Scan for the cell matching the given text and deliver its (x, y) coordinate at center. 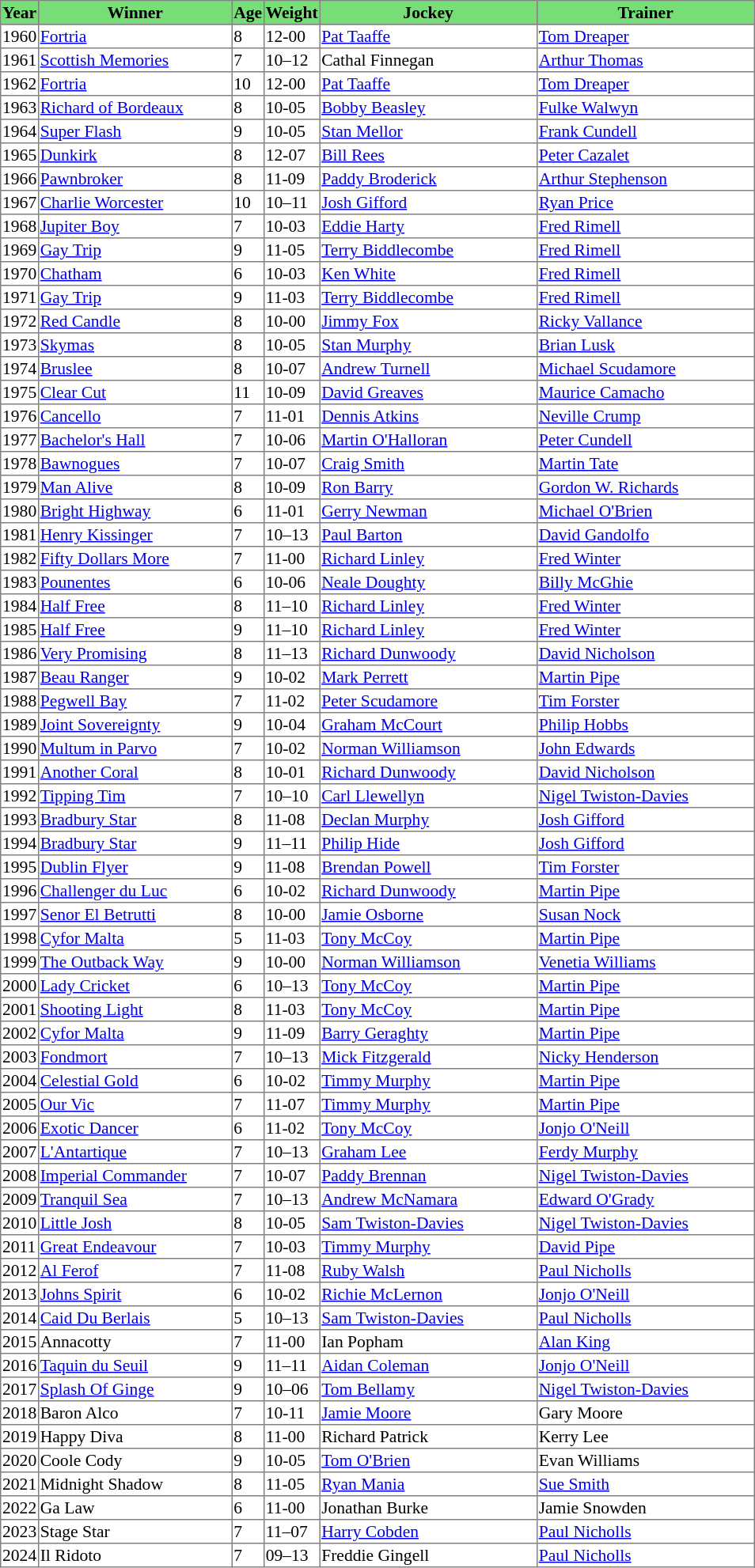
10-01 (291, 772)
Ferdy Murphy (645, 1152)
2003 (20, 1057)
Venetia Williams (645, 962)
Sue Smith (645, 1484)
Graham McCourt (428, 725)
Peter Scudamore (428, 701)
Neville Crump (645, 416)
2004 (20, 1081)
Charlie Worcester (135, 203)
Neale Doughty (428, 582)
1967 (20, 203)
Stan Mellor (428, 131)
1982 (20, 559)
1998 (20, 938)
1986 (20, 653)
Exotic Dancer (135, 1128)
David Pipe (645, 1247)
Very Promising (135, 653)
Pegwell Bay (135, 701)
2001 (20, 1009)
Michael Scudamore (645, 369)
Pounentes (135, 582)
Joint Sovereignty (135, 725)
Philip Hide (428, 843)
Michael O'Brien (645, 511)
Our Vic (135, 1104)
Eddie Harty (428, 226)
2019 (20, 1437)
1991 (20, 772)
Ricky Vallance (645, 321)
Peter Cundell (645, 440)
Bachelor's Hall (135, 440)
1978 (20, 464)
David Greaves (428, 392)
Skymas (135, 345)
Ruby Walsh (428, 1271)
Fifty Dollars More (135, 559)
2008 (20, 1176)
Harry Cobden (428, 1532)
Annacotty (135, 1342)
Little Josh (135, 1223)
Brian Lusk (645, 345)
1975 (20, 392)
1999 (20, 962)
Year (20, 13)
1983 (20, 582)
Bruslee (135, 369)
Jonathan Burke (428, 1508)
Man Alive (135, 487)
Henry Kissinger (135, 535)
Freddie Gingell (428, 1555)
Pawnbroker (135, 179)
1974 (20, 369)
Super Flash (135, 131)
Jamie Moore (428, 1413)
Bright Highway (135, 511)
Ian Popham (428, 1342)
Challenger du Luc (135, 891)
1970 (20, 274)
1981 (20, 535)
2015 (20, 1342)
2018 (20, 1413)
Lady Cricket (135, 986)
2009 (20, 1199)
Arthur Stephenson (645, 179)
Mick Fitzgerald (428, 1057)
1979 (20, 487)
Andrew Turnell (428, 369)
2005 (20, 1104)
1990 (20, 748)
2014 (20, 1318)
Ron Barry (428, 487)
Al Ferof (135, 1271)
Craig Smith (428, 464)
2000 (20, 986)
Trainer (645, 13)
Martin Tate (645, 464)
1985 (20, 630)
Paddy Brennan (428, 1176)
2020 (20, 1460)
Martin O'Halloran (428, 440)
Andrew McNamara (428, 1199)
Kerry Lee (645, 1437)
2011 (20, 1247)
Stan Murphy (428, 345)
12-07 (291, 155)
1971 (20, 297)
Tranquil Sea (135, 1199)
Jimmy Fox (428, 321)
Senor El Betrutti (135, 915)
09–13 (291, 1555)
10–12 (291, 60)
Midnight Shadow (135, 1484)
Chatham (135, 274)
1963 (20, 108)
Gary Moore (645, 1413)
Frank Cundell (645, 131)
1966 (20, 179)
Weight (291, 13)
1965 (20, 155)
Caid Du Berlais (135, 1318)
2024 (20, 1555)
Beau Ranger (135, 677)
1997 (20, 915)
1961 (20, 60)
1964 (20, 131)
Nicky Henderson (645, 1057)
Aidan Coleman (428, 1365)
10–06 (291, 1389)
Richard Patrick (428, 1437)
1960 (20, 36)
Baron Alco (135, 1413)
David Gandolfo (645, 535)
1989 (20, 725)
1987 (20, 677)
2016 (20, 1365)
1972 (20, 321)
2012 (20, 1271)
10–10 (291, 796)
Ryan Price (645, 203)
1968 (20, 226)
1980 (20, 511)
Tom O'Brien (428, 1460)
Shooting Light (135, 1009)
Jamie Snowden (645, 1508)
1962 (20, 84)
1973 (20, 345)
Gordon W. Richards (645, 487)
11–07 (291, 1532)
Bawnogues (135, 464)
Tipping Tim (135, 796)
Ryan Mania (428, 1484)
1988 (20, 701)
L'Antartique (135, 1152)
11-07 (291, 1104)
Coole Cody (135, 1460)
1977 (20, 440)
Barry Geraghty (428, 1033)
Taquin du Seuil (135, 1365)
1996 (20, 891)
Cathal Finnegan (428, 60)
Billy McGhie (645, 582)
1992 (20, 796)
Fulke Walwyn (645, 108)
Maurice Camacho (645, 392)
Philip Hobbs (645, 725)
Happy Diva (135, 1437)
Alan King (645, 1342)
Splash Of Ginge (135, 1389)
Richard of Bordeaux (135, 108)
Peter Cazalet (645, 155)
10-04 (291, 725)
Bobby Beasley (428, 108)
Imperial Commander (135, 1176)
1969 (20, 250)
Jamie Osborne (428, 915)
10–11 (291, 203)
2013 (20, 1294)
1995 (20, 867)
Richie McLernon (428, 1294)
Bill Rees (428, 155)
11 (248, 392)
Multum in Parvo (135, 748)
Dublin Flyer (135, 867)
1984 (20, 606)
2010 (20, 1223)
1976 (20, 416)
Dunkirk (135, 155)
1993 (20, 820)
Stage Star (135, 1532)
Celestial Gold (135, 1081)
2021 (20, 1484)
Evan Williams (645, 1460)
Dennis Atkins (428, 416)
Another Coral (135, 772)
Winner (135, 13)
John Edwards (645, 748)
Jupiter Boy (135, 226)
The Outback Way (135, 962)
Fondmort (135, 1057)
Paddy Broderick (428, 179)
Clear Cut (135, 392)
2022 (20, 1508)
10-11 (291, 1413)
2002 (20, 1033)
Edward O'Grady (645, 1199)
Tom Bellamy (428, 1389)
Cancello (135, 416)
Declan Murphy (428, 820)
Great Endeavour (135, 1247)
Arthur Thomas (645, 60)
Brendan Powell (428, 867)
2023 (20, 1532)
1994 (20, 843)
Jockey (428, 13)
Paul Barton (428, 535)
Graham Lee (428, 1152)
11–13 (291, 653)
Carl Llewellyn (428, 796)
Red Candle (135, 321)
2017 (20, 1389)
2006 (20, 1128)
Johns Spirit (135, 1294)
Ken White (428, 274)
Age (248, 13)
Susan Nock (645, 915)
Gerry Newman (428, 511)
Ga Law (135, 1508)
Scottish Memories (135, 60)
Il Ridoto (135, 1555)
Mark Perrett (428, 677)
2007 (20, 1152)
